Output the [x, y] coordinate of the center of the cell containing the given text.  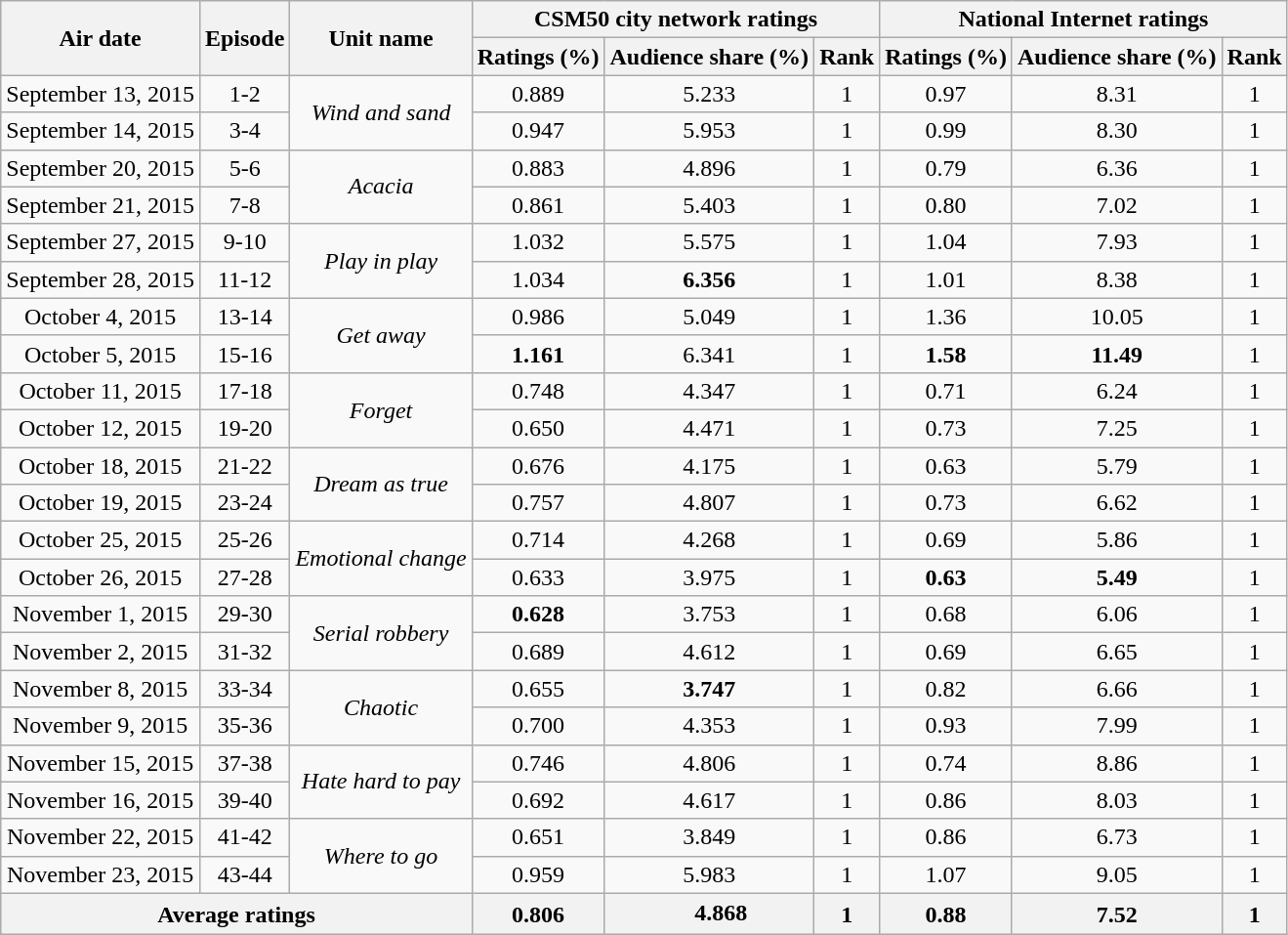
8.30 [1117, 131]
Chaotic [381, 707]
7.52 [1117, 914]
0.633 [538, 577]
7.99 [1117, 726]
1.36 [946, 317]
23-24 [244, 503]
October 26, 2015 [101, 577]
Emotional change [381, 559]
0.757 [538, 503]
Get away [381, 335]
0.93 [946, 726]
0.82 [946, 689]
15-16 [244, 354]
3.975 [709, 577]
October 12, 2015 [101, 428]
October 4, 2015 [101, 317]
Episode [244, 38]
7.02 [1117, 205]
9-10 [244, 242]
November 23, 2015 [101, 874]
November 22, 2015 [101, 837]
37-38 [244, 763]
11-12 [244, 279]
September 21, 2015 [101, 205]
0.80 [946, 205]
3.849 [709, 837]
National Internet ratings [1084, 20]
Hate hard to pay [381, 782]
1.04 [946, 242]
Wind and sand [381, 112]
21-22 [244, 466]
November 16, 2015 [101, 800]
November 2, 2015 [101, 652]
6.62 [1117, 503]
0.68 [946, 615]
1.161 [538, 354]
33-34 [244, 689]
0.986 [538, 317]
November 9, 2015 [101, 726]
1.032 [538, 242]
0.88 [946, 914]
0.655 [538, 689]
0.651 [538, 837]
5.79 [1117, 466]
4.175 [709, 466]
0.79 [946, 168]
8.03 [1117, 800]
6.356 [709, 279]
6.66 [1117, 689]
6.341 [709, 354]
0.676 [538, 466]
9.05 [1117, 874]
5.575 [709, 242]
October 11, 2015 [101, 391]
5.049 [709, 317]
0.959 [538, 874]
4.868 [709, 914]
39-40 [244, 800]
43-44 [244, 874]
Acacia [381, 187]
Average ratings [236, 914]
October 5, 2015 [101, 354]
5.403 [709, 205]
7.93 [1117, 242]
6.24 [1117, 391]
Air date [101, 38]
0.71 [946, 391]
November 8, 2015 [101, 689]
0.861 [538, 205]
35-36 [244, 726]
0.746 [538, 763]
October 25, 2015 [101, 540]
Where to go [381, 856]
November 15, 2015 [101, 763]
0.947 [538, 131]
0.689 [538, 652]
6.36 [1117, 168]
41-42 [244, 837]
September 20, 2015 [101, 168]
0.700 [538, 726]
13-14 [244, 317]
0.628 [538, 615]
4.347 [709, 391]
3.747 [709, 689]
Unit name [381, 38]
0.97 [946, 94]
27-28 [244, 577]
0.883 [538, 168]
5.983 [709, 874]
29-30 [244, 615]
4.807 [709, 503]
November 1, 2015 [101, 615]
8.86 [1117, 763]
25-26 [244, 540]
0.714 [538, 540]
October 19, 2015 [101, 503]
8.31 [1117, 94]
0.806 [538, 914]
September 14, 2015 [101, 131]
17-18 [244, 391]
Serial robbery [381, 633]
4.617 [709, 800]
5.49 [1117, 577]
7.25 [1117, 428]
7-8 [244, 205]
11.49 [1117, 354]
10.05 [1117, 317]
October 18, 2015 [101, 466]
September 28, 2015 [101, 279]
1.07 [946, 874]
1.01 [946, 279]
5.953 [709, 131]
Forget [381, 409]
1-2 [244, 94]
1.58 [946, 354]
5.233 [709, 94]
4.896 [709, 168]
4.806 [709, 763]
0.99 [946, 131]
September 27, 2015 [101, 242]
6.73 [1117, 837]
0.650 [538, 428]
Play in play [381, 261]
September 13, 2015 [101, 94]
6.65 [1117, 652]
0.748 [538, 391]
4.471 [709, 428]
4.612 [709, 652]
3-4 [244, 131]
6.06 [1117, 615]
0.889 [538, 94]
5.86 [1117, 540]
1.034 [538, 279]
3.753 [709, 615]
5-6 [244, 168]
8.38 [1117, 279]
CSM50 city network ratings [676, 20]
4.268 [709, 540]
0.692 [538, 800]
Dream as true [381, 485]
0.74 [946, 763]
4.353 [709, 726]
19-20 [244, 428]
31-32 [244, 652]
